Extract the [X, Y] coordinate from the center of the cell holding the provided text.  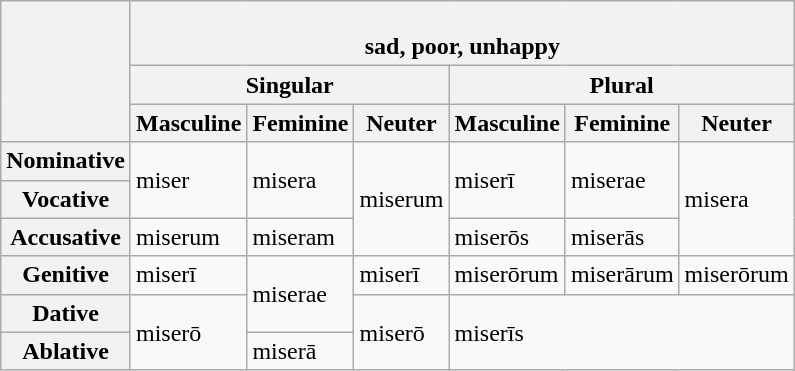
miserōs [507, 237]
Genitive [66, 275]
miser [188, 180]
Vocative [66, 199]
Plural [622, 85]
miserārum [622, 275]
Accusative [66, 237]
sad, poor, unhappy [462, 34]
miserā [300, 351]
Ablative [66, 351]
miserās [622, 237]
miserīs [622, 332]
Nominative [66, 161]
miseram [300, 237]
Singular [290, 85]
Dative [66, 313]
